From the cell containing the given text, extract its center point as [X, Y] coordinate. 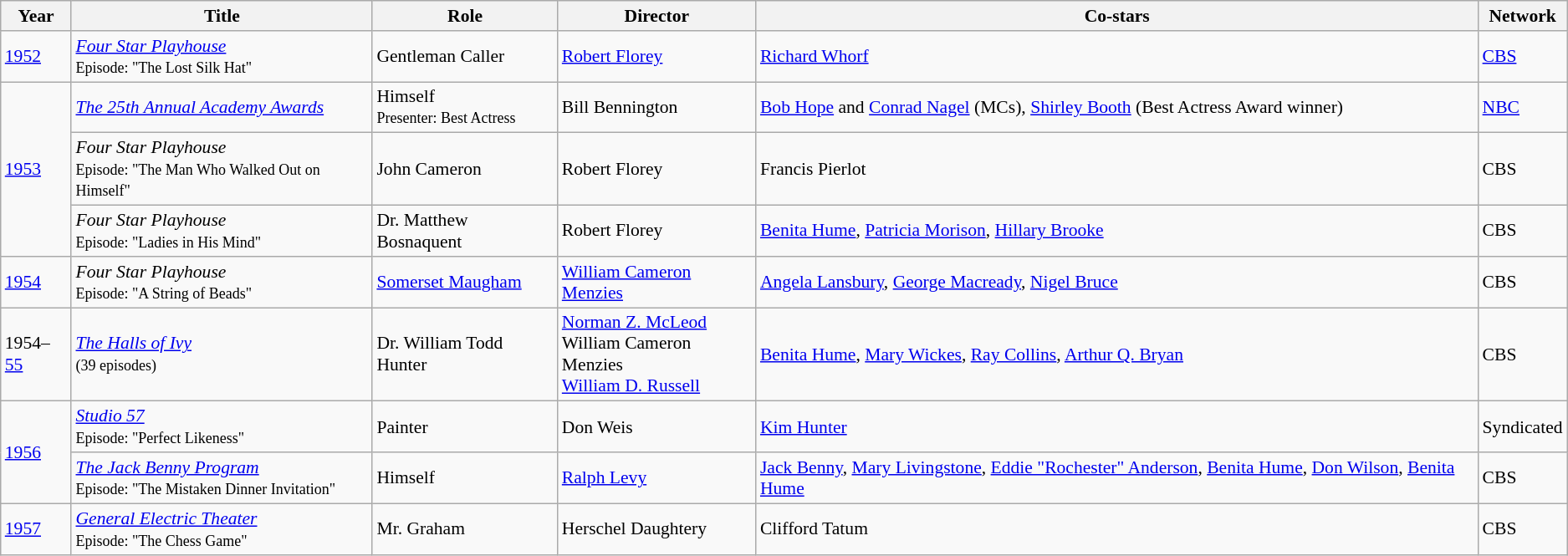
Four Star PlayhouseEpisode: "The Lost Silk Hat" [222, 57]
Syndicated [1523, 426]
1952 [37, 57]
1956 [37, 452]
1954–55 [37, 355]
William Cameron Menzies [657, 283]
Director [657, 16]
Richard Whorf [1117, 57]
Bill Bennington [657, 107]
Role [465, 16]
Four Star PlayhouseEpisode: "A String of Beads" [222, 283]
Jack Benny, Mary Livingstone, Eddie "Rochester" Anderson, Benita Hume, Don Wilson, Benita Hume [1117, 478]
1957 [37, 528]
John Cameron [465, 169]
The Jack Benny ProgramEpisode: "The Mistaken Dinner Invitation" [222, 478]
Himself [465, 478]
Studio 57Episode: "Perfect Likeness" [222, 426]
The 25th Annual Academy Awards [222, 107]
Four Star PlayhouseEpisode: "Ladies in His Mind" [222, 231]
Kim Hunter [1117, 426]
HimselfPresenter: Best Actress [465, 107]
Dr. Matthew Bosnaquent [465, 231]
Co-stars [1117, 16]
The Halls of Ivy(39 episodes) [222, 355]
Angela Lansbury, George Macready, Nigel Bruce [1117, 283]
Four Star PlayhouseEpisode: "The Man Who Walked Out on Himself" [222, 169]
Norman Z. McLeodWilliam Cameron MenziesWilliam D. Russell [657, 355]
Year [37, 16]
Bob Hope and Conrad Nagel (MCs), Shirley Booth (Best Actress Award winner) [1117, 107]
1954 [37, 283]
Ralph Levy [657, 478]
Somerset Maugham [465, 283]
Dr. William Todd Hunter [465, 355]
Mr. Graham [465, 528]
Painter [465, 426]
Network [1523, 16]
General Electric TheaterEpisode: "The Chess Game" [222, 528]
Title [222, 16]
Benita Hume, Patricia Morison, Hillary Brooke [1117, 231]
Clifford Tatum [1117, 528]
Don Weis [657, 426]
Herschel Daughtery [657, 528]
1953 [37, 169]
NBC [1523, 107]
Gentleman Caller [465, 57]
Benita Hume, Mary Wickes, Ray Collins, Arthur Q. Bryan [1117, 355]
Francis Pierlot [1117, 169]
